Find where the given text appears and provide that cell's center as (x, y) coordinate. 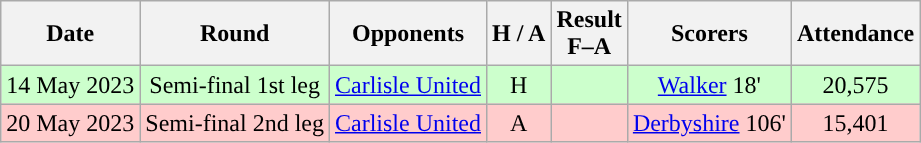
Scorers (709, 34)
20,575 (855, 85)
Date (70, 34)
14 May 2023 (70, 85)
Attendance (855, 34)
20 May 2023 (70, 123)
15,401 (855, 123)
Derbyshire 106' (709, 123)
Semi-final 1st leg (235, 85)
Opponents (408, 34)
Walker 18' (709, 85)
A (519, 123)
Semi-final 2nd leg (235, 123)
H (519, 85)
Round (235, 34)
ResultF–A (589, 34)
H / A (519, 34)
